Scan for the cell matching the given text and deliver its (x, y) coordinate at center. 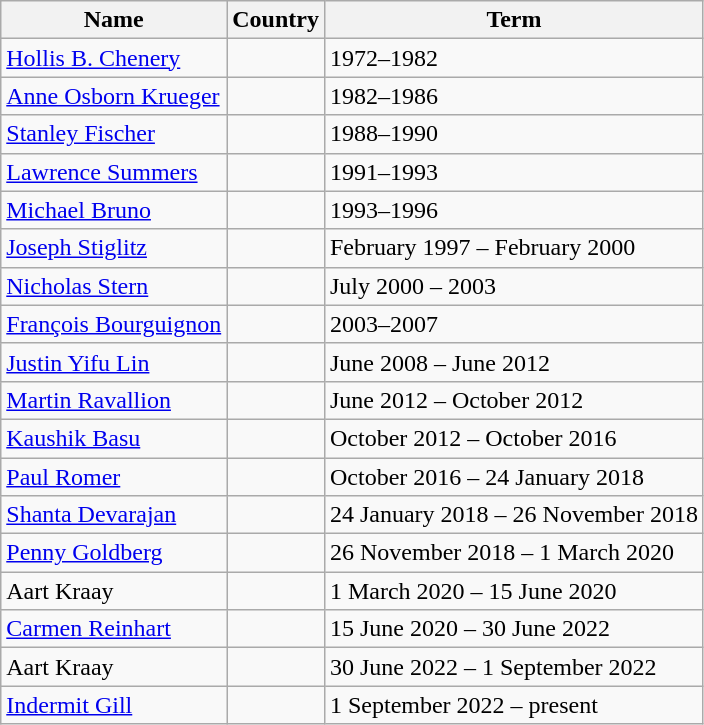
30 June 2022 – 1 September 2022 (514, 667)
Joseph Stiglitz (114, 248)
Stanley Fischer (114, 134)
July 2000 – 2003 (514, 286)
1 March 2020 – 15 June 2020 (514, 591)
Penny Goldberg (114, 553)
1988–1990 (514, 134)
June 2008 – June 2012 (514, 362)
June 2012 – October 2012 (514, 400)
Justin Yifu Lin (114, 362)
Martin Ravallion (114, 400)
Country (276, 20)
October 2012 – October 2016 (514, 438)
February 1997 – February 2000 (514, 248)
Term (514, 20)
2003–2007 (514, 324)
Name (114, 20)
Kaushik Basu (114, 438)
24 January 2018 – 26 November 2018 (514, 515)
1972–1982 (514, 58)
Indermit Gill (114, 705)
26 November 2018 – 1 March 2020 (514, 553)
Shanta Devarajan (114, 515)
Anne Osborn Krueger (114, 96)
Lawrence Summers (114, 172)
1982–1986 (514, 96)
1991–1993 (514, 172)
15 June 2020 – 30 June 2022 (514, 629)
François Bourguignon (114, 324)
1 September 2022 – present (514, 705)
Michael Bruno (114, 210)
Carmen Reinhart (114, 629)
1993–1996 (514, 210)
Nicholas Stern (114, 286)
Paul Romer (114, 477)
Hollis B. Chenery (114, 58)
October 2016 – 24 January 2018 (514, 477)
